Pinpoint the cell where the given text exists, returning its [X, Y] midpoint coordinate. 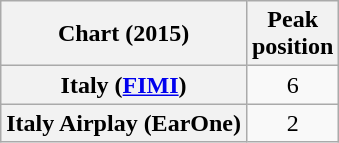
6 [292, 85]
Italy (FIMI) [124, 85]
Peakposition [292, 34]
Chart (2015) [124, 34]
2 [292, 123]
Italy Airplay (EarOne) [124, 123]
